From the cell containing the given text, extract its center point as [X, Y] coordinate. 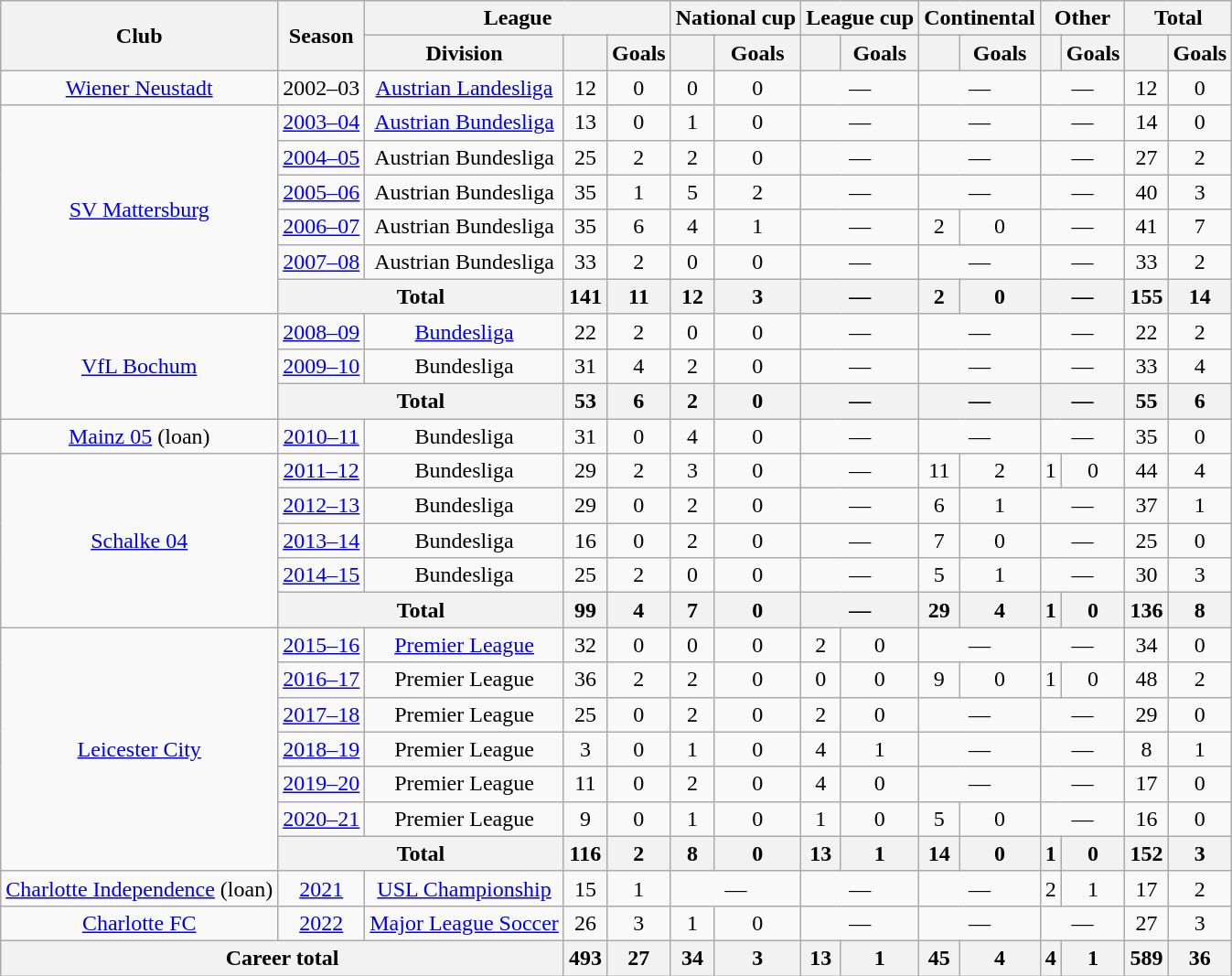
2018–19 [322, 749]
2020–21 [322, 819]
116 [585, 853]
589 [1147, 958]
National cup [735, 18]
493 [585, 958]
45 [939, 958]
SV Mattersburg [139, 209]
Austrian Landesliga [465, 88]
League cup [860, 18]
2006–07 [322, 227]
141 [585, 296]
Club [139, 36]
2017–18 [322, 714]
2002–03 [322, 88]
2014–15 [322, 575]
Major League Soccer [465, 923]
2015–16 [322, 645]
99 [585, 610]
2012–13 [322, 506]
Career total [283, 958]
155 [1147, 296]
37 [1147, 506]
Season [322, 36]
2019–20 [322, 784]
2016–17 [322, 680]
Schalke 04 [139, 541]
26 [585, 923]
Other [1083, 18]
40 [1147, 192]
55 [1147, 401]
53 [585, 401]
41 [1147, 227]
Division [465, 53]
USL Championship [465, 888]
32 [585, 645]
Continental [980, 18]
48 [1147, 680]
2008–09 [322, 331]
Wiener Neustadt [139, 88]
2007–08 [322, 262]
136 [1147, 610]
VfL Bochum [139, 366]
2009–10 [322, 366]
2013–14 [322, 541]
2005–06 [322, 192]
2003–04 [322, 123]
30 [1147, 575]
2010–11 [322, 436]
2021 [322, 888]
2022 [322, 923]
Charlotte FC [139, 923]
League [518, 18]
2011–12 [322, 471]
152 [1147, 853]
Mainz 05 (loan) [139, 436]
15 [585, 888]
44 [1147, 471]
Charlotte Independence (loan) [139, 888]
Leicester City [139, 749]
2004–05 [322, 157]
